Search for the cell housing the specified text and yield its [X, Y] center coordinate. 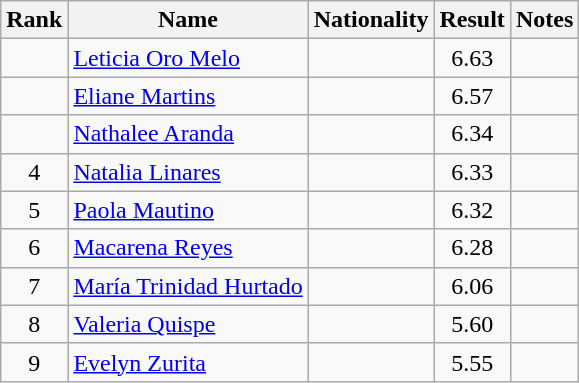
Natalia Linares [188, 172]
7 [34, 286]
Nationality [371, 20]
5.55 [472, 362]
6.33 [472, 172]
María Trinidad Hurtado [188, 286]
Rank [34, 20]
Evelyn Zurita [188, 362]
Valeria Quispe [188, 324]
8 [34, 324]
Paola Mautino [188, 210]
6.32 [472, 210]
5.60 [472, 324]
9 [34, 362]
4 [34, 172]
6 [34, 248]
Nathalee Aranda [188, 134]
6.63 [472, 58]
Eliane Martins [188, 96]
Leticia Oro Melo [188, 58]
Macarena Reyes [188, 248]
5 [34, 210]
6.34 [472, 134]
6.06 [472, 286]
Name [188, 20]
Notes [544, 20]
6.28 [472, 248]
Result [472, 20]
6.57 [472, 96]
